For the text-containing cell, return its midpoint in [x, y] coordinate format. 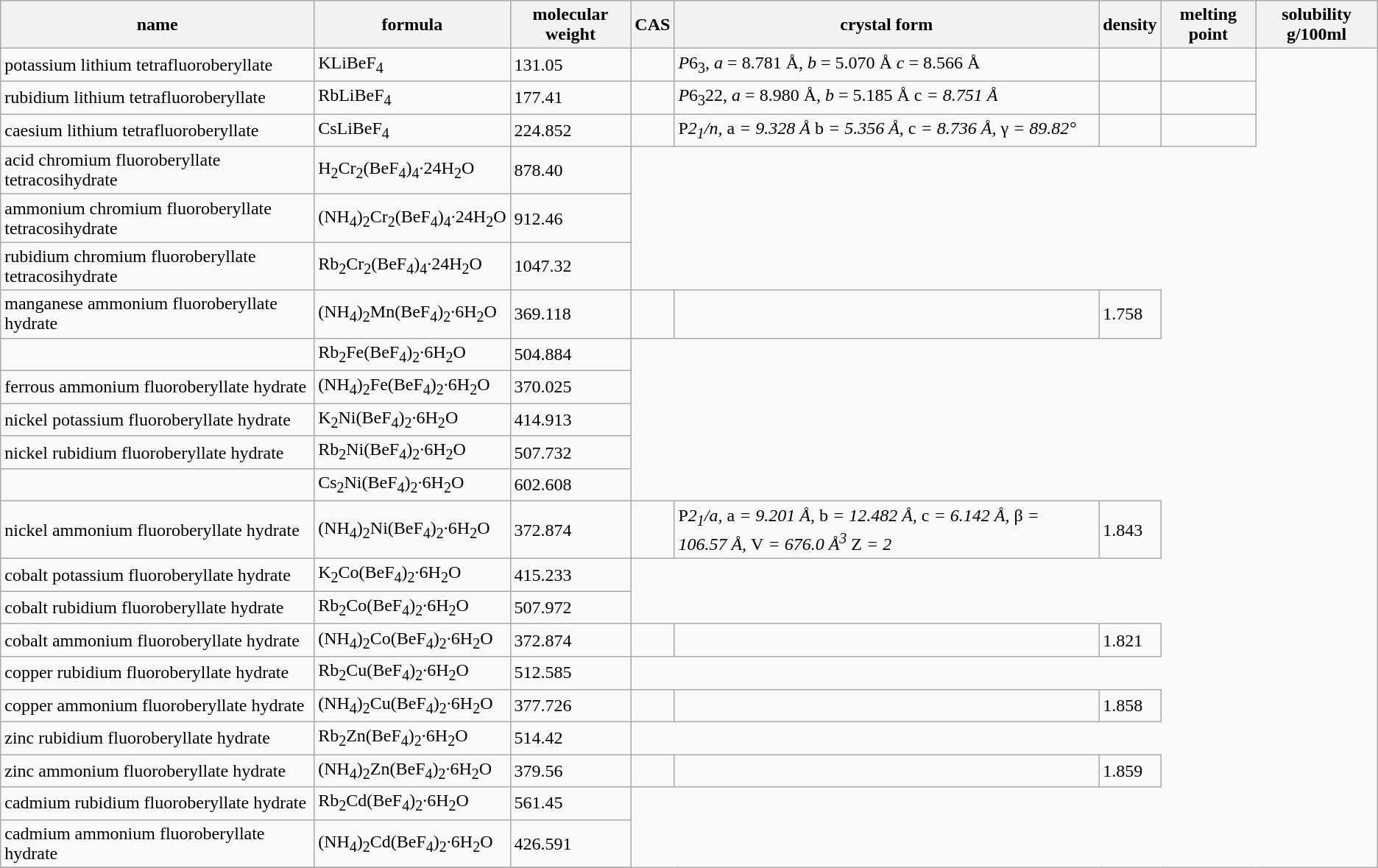
561.45 [570, 803]
1.859 [1130, 771]
K2Ni(BeF4)2·6H2O [412, 420]
912.46 [570, 218]
Rb2Cd(BeF4)2·6H2O [412, 803]
nickel rubidium fluoroberyllate hydrate [158, 452]
P21/a, a = 9.201 Å, b = 12.482 Å, c = 6.142 Å, β = 106.57 Å, V = 676.0 Å3 Z = 2 [886, 530]
H2Cr2(BeF4)4·24H2O [412, 171]
name [158, 25]
Cs2Ni(BeF4)2·6H2O [412, 484]
P6322, a = 8.980 Å, b = 5.185 Å c = 8.751 Å [886, 97]
514.42 [570, 738]
crystal form [886, 25]
potassium lithium tetrafluoroberyllate [158, 65]
Rb2Cr2(BeF4)4·24H2O [412, 267]
formula [412, 25]
369.118 [570, 314]
504.884 [570, 354]
(NH4)2Cu(BeF4)2·6H2O [412, 705]
CsLiBeF4 [412, 130]
379.56 [570, 771]
melting point [1209, 25]
Rb2Ni(BeF4)2·6H2O [412, 452]
RbLiBeF4 [412, 97]
426.591 [570, 844]
(NH4)2Zn(BeF4)2·6H2O [412, 771]
Rb2Cu(BeF4)2·6H2O [412, 673]
KLiBeF4 [412, 65]
caesium lithium tetrafluoroberyllate [158, 130]
377.726 [570, 705]
P21/n, a = 9.328 Å b = 5.356 Å, c = 8.736 Å, γ = 89.82° [886, 130]
415.233 [570, 575]
1047.32 [570, 267]
1.821 [1130, 640]
rubidium lithium tetrafluoroberyllate [158, 97]
P63, a = 8.781 Å, b = 5.070 Å c = 8.566 Å [886, 65]
rubidium chromium fluoroberyllate tetracosihydrate [158, 267]
878.40 [570, 171]
131.05 [570, 65]
K2Co(BeF4)2·6H2O [412, 575]
Rb2Zn(BeF4)2·6H2O [412, 738]
(NH4)2Cd(BeF4)2·6H2O [412, 844]
density [1130, 25]
Rb2Co(BeF4)2·6H2O [412, 607]
cadmium rubidium fluoroberyllate hydrate [158, 803]
512.585 [570, 673]
zinc rubidium fluoroberyllate hydrate [158, 738]
molecular weight [570, 25]
ferrous ammonium fluoroberyllate hydrate [158, 387]
(NH4)2Co(BeF4)2·6H2O [412, 640]
manganese ammonium fluoroberyllate hydrate [158, 314]
Rb2Fe(BeF4)2·6H2O [412, 354]
solubility g/100ml [1316, 25]
(NH4)2Ni(BeF4)2·6H2O [412, 530]
414.913 [570, 420]
cobalt rubidium fluoroberyllate hydrate [158, 607]
1.843 [1130, 530]
copper ammonium fluoroberyllate hydrate [158, 705]
cobalt ammonium fluoroberyllate hydrate [158, 640]
nickel ammonium fluoroberyllate hydrate [158, 530]
ammonium chromium fluoroberyllate tetracosihydrate [158, 218]
copper rubidium fluoroberyllate hydrate [158, 673]
cobalt potassium fluoroberyllate hydrate [158, 575]
CAS [652, 25]
177.41 [570, 97]
1.858 [1130, 705]
602.608 [570, 484]
(NH4)2Fe(BeF4)2·6H2O [412, 387]
(NH4)2Cr2(BeF4)4·24H2O [412, 218]
zinc ammonium fluoroberyllate hydrate [158, 771]
370.025 [570, 387]
cadmium ammonium fluoroberyllate hydrate [158, 844]
507.972 [570, 607]
507.732 [570, 452]
1.758 [1130, 314]
acid chromium fluoroberyllate tetracosihydrate [158, 171]
nickel potassium fluoroberyllate hydrate [158, 420]
(NH4)2Mn(BeF4)2·6H2O [412, 314]
224.852 [570, 130]
